Pinpoint the cell where the given text exists, returning its [x, y] midpoint coordinate. 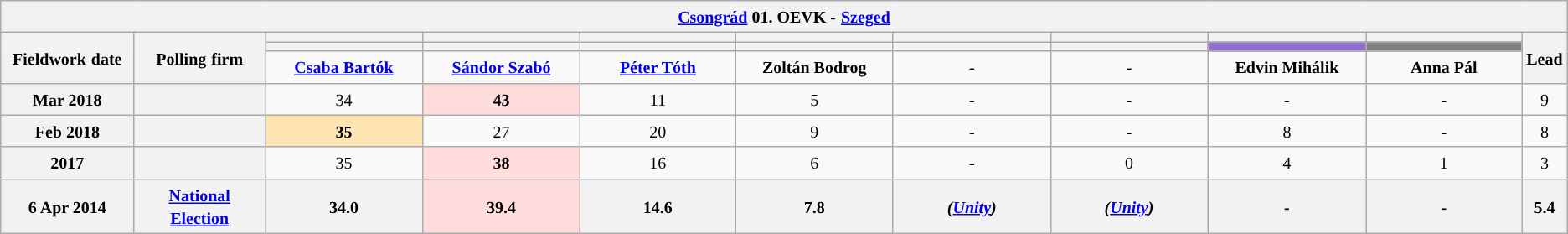
39.4 [501, 206]
43 [501, 99]
6 Apr 2014 [67, 206]
38 [501, 163]
34.0 [344, 206]
Mar 2018 [67, 99]
5.4 [1545, 206]
Anna Pál [1444, 67]
Csongrád 01. OEVK - Szeged [784, 17]
Zoltán Bodrog [814, 67]
0 [1129, 163]
2017 [67, 163]
16 [658, 163]
Sándor Szabó [501, 67]
27 [501, 131]
20 [658, 131]
Csaba Bartók [344, 67]
Edvin Mihálik [1287, 67]
6 [814, 163]
Polling firm [199, 58]
11 [658, 99]
14.6 [658, 206]
Lead [1545, 58]
National Election [199, 206]
4 [1287, 163]
34 [344, 99]
3 [1545, 163]
5 [814, 99]
Péter Tóth [658, 67]
Feb 2018 [67, 131]
Fieldwork date [67, 58]
7.8 [814, 206]
1 [1444, 163]
